Pinpoint the cell where the given text exists, returning its (x, y) midpoint coordinate. 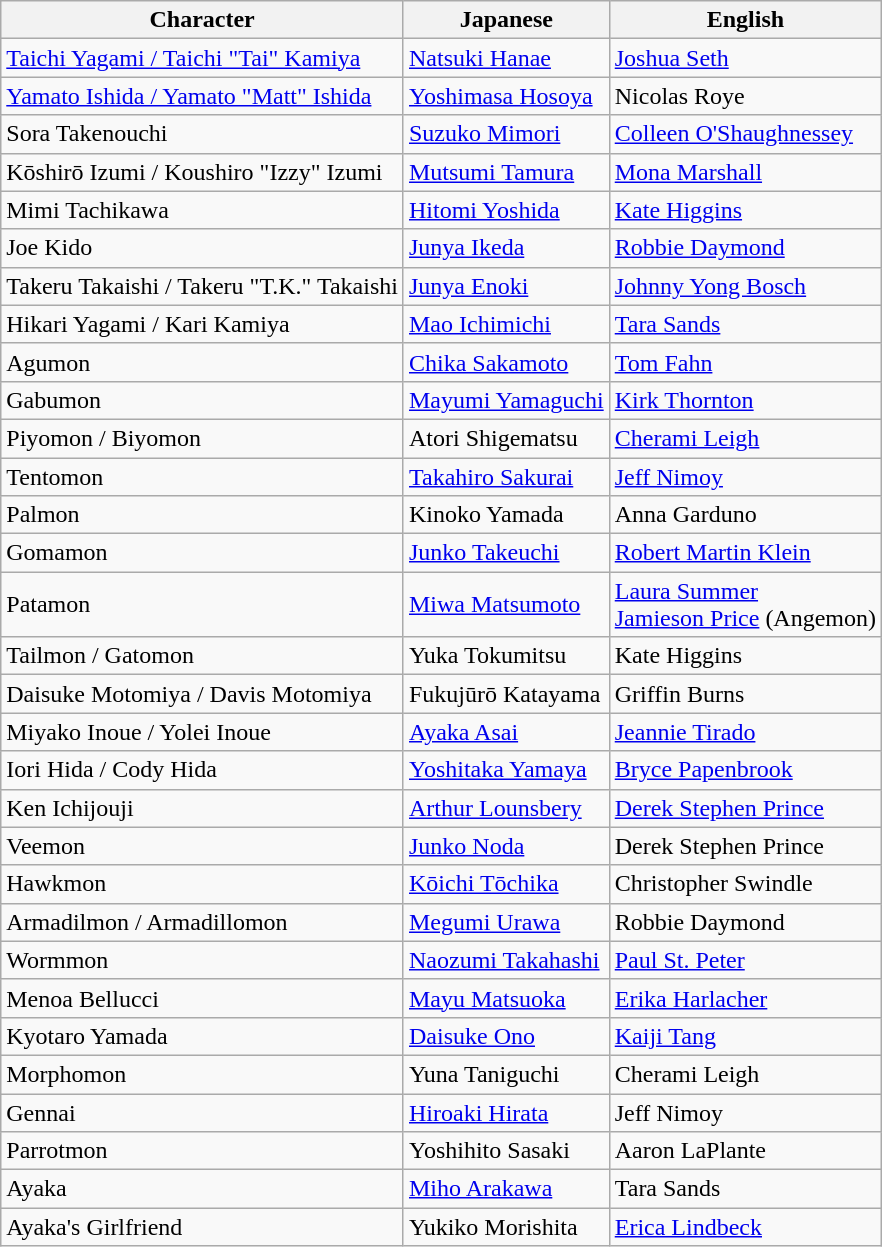
Ken Ichijouji (202, 808)
Mutsumi Tamura (506, 172)
Miwa Matsumoto (506, 604)
Tailmon / Gatomon (202, 656)
Menoa Bellucci (202, 998)
Palmon (202, 515)
Junya Enoki (506, 286)
Arthur Lounsbery (506, 808)
Miyako Inoue / Yolei Inoue (202, 732)
Robert Martin Klein (745, 553)
Tom Fahn (745, 362)
Fukujūrō Katayama (506, 694)
Mao Ichimichi (506, 324)
Megumi Urawa (506, 922)
Jeannie Tirado (745, 732)
Ayaka Asai (506, 732)
Griffin Burns (745, 694)
Ayaka (202, 1189)
Joshua Seth (745, 58)
Yoshihito Sasaki (506, 1151)
Mona Marshall (745, 172)
Yamato Ishida / Yamato "Matt" Ishida (202, 96)
Iori Hida / Cody Hida (202, 770)
Veemon (202, 846)
Takeru Takaishi / Takeru "T.K." Takaishi (202, 286)
Daisuke Motomiya / Davis Motomiya (202, 694)
Colleen O'Shaughnessey (745, 134)
Wormmon (202, 960)
Erica Lindbeck (745, 1227)
Yuna Taniguchi (506, 1074)
Christopher Swindle (745, 884)
Tentomon (202, 477)
Agumon (202, 362)
Erika Harlacher (745, 998)
Kinoko Yamada (506, 515)
Natsuki Hanae (506, 58)
Yoshimasa Hosoya (506, 96)
Miho Arakawa (506, 1189)
Patamon (202, 604)
Mayu Matsuoka (506, 998)
Kōshirō Izumi / Koushiro "Izzy" Izumi (202, 172)
Hawkmon (202, 884)
Ayaka's Girlfriend (202, 1227)
Yukiko Morishita (506, 1227)
Gabumon (202, 400)
Kirk Thornton (745, 400)
Hikari Yagami / Kari Kamiya (202, 324)
Atori Shigematsu (506, 438)
Junya Ikeda (506, 248)
Johnny Yong Bosch (745, 286)
Kōichi Tōchika (506, 884)
Aaron LaPlante (745, 1151)
Armadilmon / Armadillomon (202, 922)
English (745, 20)
Joe Kido (202, 248)
Sora Takenouchi (202, 134)
Hiroaki Hirata (506, 1113)
Paul St. Peter (745, 960)
Yuka Tokumitsu (506, 656)
Piyomon / Biyomon (202, 438)
Nicolas Roye (745, 96)
Taichi Yagami / Taichi "Tai" Kamiya (202, 58)
Junko Takeuchi (506, 553)
Gennai (202, 1113)
Gomamon (202, 553)
Parrotmon (202, 1151)
Suzuko Mimori (506, 134)
Kaiji Tang (745, 1036)
Mimi Tachikawa (202, 210)
Hitomi Yoshida (506, 210)
Anna Garduno (745, 515)
Takahiro Sakurai (506, 477)
Bryce Papenbrook (745, 770)
Naozumi Takahashi (506, 960)
Character (202, 20)
Morphomon (202, 1074)
Daisuke Ono (506, 1036)
Japanese (506, 20)
Junko Noda (506, 846)
Kyotaro Yamada (202, 1036)
Yoshitaka Yamaya (506, 770)
Laura SummerJamieson Price (Angemon) (745, 604)
Chika Sakamoto (506, 362)
Mayumi Yamaguchi (506, 400)
